Find where the given text appears and provide that cell's center as (x, y) coordinate. 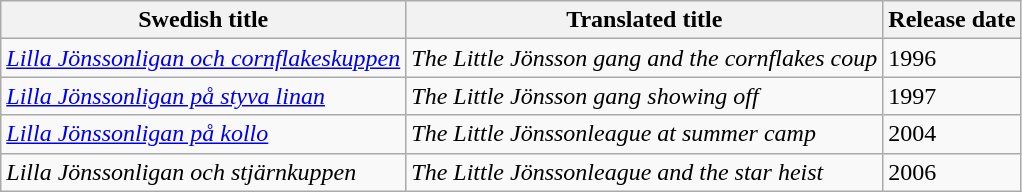
Release date (952, 20)
Lilla Jönssonligan och stjärnkuppen (204, 172)
Translated title (644, 20)
2006 (952, 172)
1997 (952, 96)
The Little Jönsson gang and the cornflakes coup (644, 58)
Lilla Jönssonligan på styva linan (204, 96)
2004 (952, 134)
The Little Jönsson gang showing off (644, 96)
The Little Jönssonleague and the star heist (644, 172)
The Little Jönssonleague at summer camp (644, 134)
Lilla Jönssonligan och cornflakeskuppen (204, 58)
Lilla Jönssonligan på kollo (204, 134)
1996 (952, 58)
Swedish title (204, 20)
